Search for the cell housing the specified text and yield its (x, y) center coordinate. 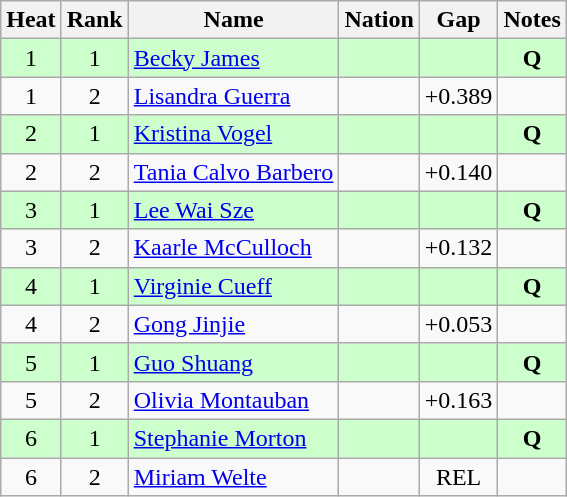
+0.163 (458, 400)
+0.053 (458, 324)
Nation (379, 20)
Becky James (234, 58)
Lee Wai Sze (234, 210)
Miriam Welte (234, 477)
Guo Shuang (234, 362)
Tania Calvo Barbero (234, 172)
Lisandra Guerra (234, 96)
Name (234, 20)
Heat (31, 20)
Notes (532, 20)
Stephanie Morton (234, 438)
+0.140 (458, 172)
+0.389 (458, 96)
Olivia Montauban (234, 400)
Kristina Vogel (234, 134)
REL (458, 477)
Rank (94, 20)
Kaarle McCulloch (234, 248)
Gong Jinjie (234, 324)
Gap (458, 20)
Virginie Cueff (234, 286)
+0.132 (458, 248)
